Search for the cell housing the specified text and yield its (X, Y) center coordinate. 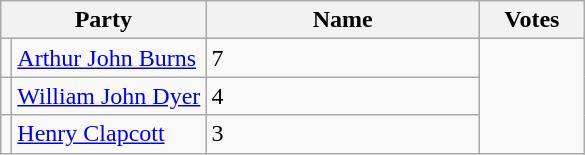
Name (343, 20)
Votes (532, 20)
Party (104, 20)
William John Dyer (109, 96)
Henry Clapcott (109, 134)
4 (343, 96)
7 (343, 58)
3 (343, 134)
Arthur John Burns (109, 58)
